Capture the cell that displays the provided text and extract its (X, Y) central coordinate. 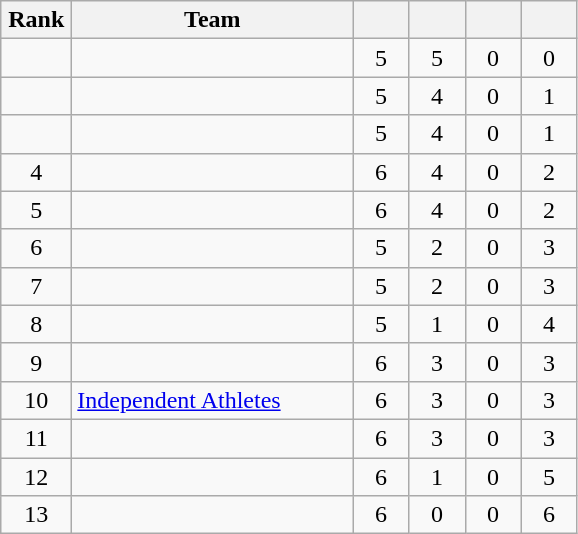
7 (36, 286)
Independent Athletes (212, 400)
12 (36, 477)
13 (36, 515)
8 (36, 324)
10 (36, 400)
Rank (36, 20)
Team (212, 20)
11 (36, 438)
9 (36, 362)
